Provide the (X, Y) coordinate of the cell's center where the given text is located.  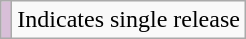
Indicates single release (129, 20)
